Scan for the cell matching the given text and deliver its (x, y) coordinate at center. 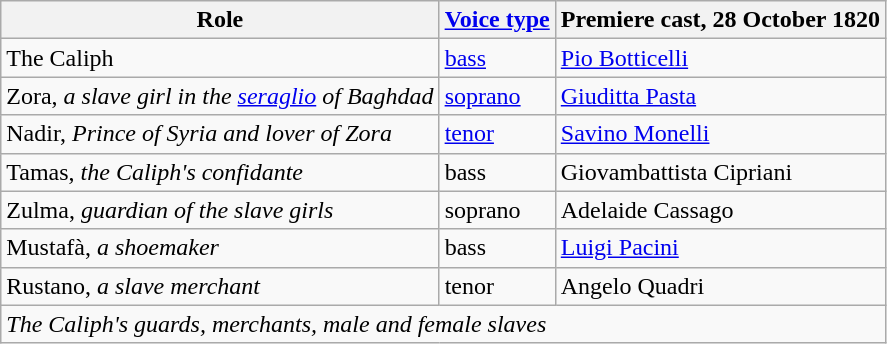
Nadir, Prince of Syria and lover of Zora (220, 134)
Luigi Pacini (720, 248)
Rustano, a slave merchant (220, 286)
Voice type (497, 20)
Giovambattista Cipriani (720, 172)
Adelaide Cassago (720, 210)
Zora, a slave girl in the seraglio of Baghdad (220, 96)
Giuditta Pasta (720, 96)
Mustafà, a shoemaker (220, 248)
Tamas, the Caliph's confidante (220, 172)
Savino Monelli (720, 134)
Role (220, 20)
The Caliph's guards, merchants, male and female slaves (444, 324)
Zulma, guardian of the slave girls (220, 210)
Premiere cast, 28 October 1820 (720, 20)
The Caliph (220, 58)
Angelo Quadri (720, 286)
Pio Botticelli (720, 58)
